Return [X, Y] of the center of cell containing provided text 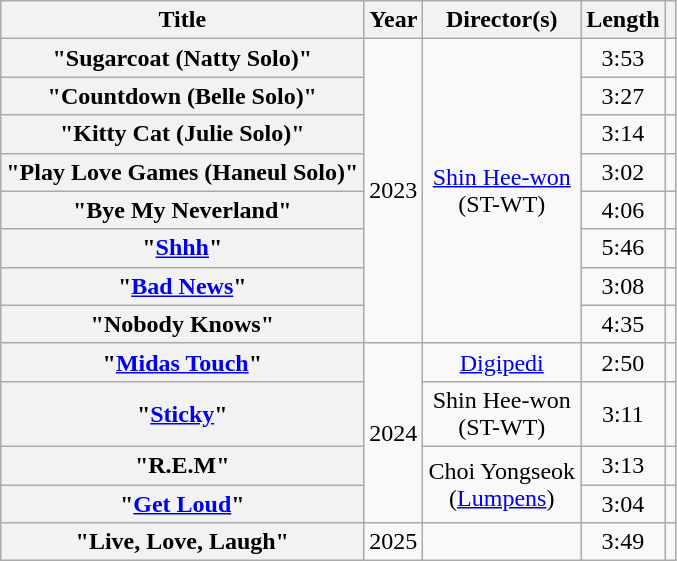
4:35 [623, 324]
"Kitty Cat (Julie Solo)" [182, 134]
3:11 [623, 414]
Choi Yongseok(Lumpens) [502, 484]
3:14 [623, 134]
3:27 [623, 96]
"Sticky" [182, 414]
"R.E.M" [182, 465]
4:06 [623, 210]
3:13 [623, 465]
3:02 [623, 172]
"Sugarcoat (Natty Solo)" [182, 58]
Year [394, 20]
"Shhh" [182, 248]
2025 [394, 542]
"Countdown (Belle Solo)" [182, 96]
"Get Loud" [182, 503]
Length [623, 20]
2:50 [623, 362]
Digipedi [502, 362]
"Midas Touch" [182, 362]
"Play Love Games (Haneul Solo)" [182, 172]
5:46 [623, 248]
"Bad News" [182, 286]
3:04 [623, 503]
3:49 [623, 542]
"Live, Love, Laugh" [182, 542]
"Nobody Knows" [182, 324]
3:53 [623, 58]
Director(s) [502, 20]
"Bye My Neverland" [182, 210]
3:08 [623, 286]
2023 [394, 191]
2024 [394, 432]
Title [182, 20]
